Search for the cell housing the specified text and yield its [x, y] center coordinate. 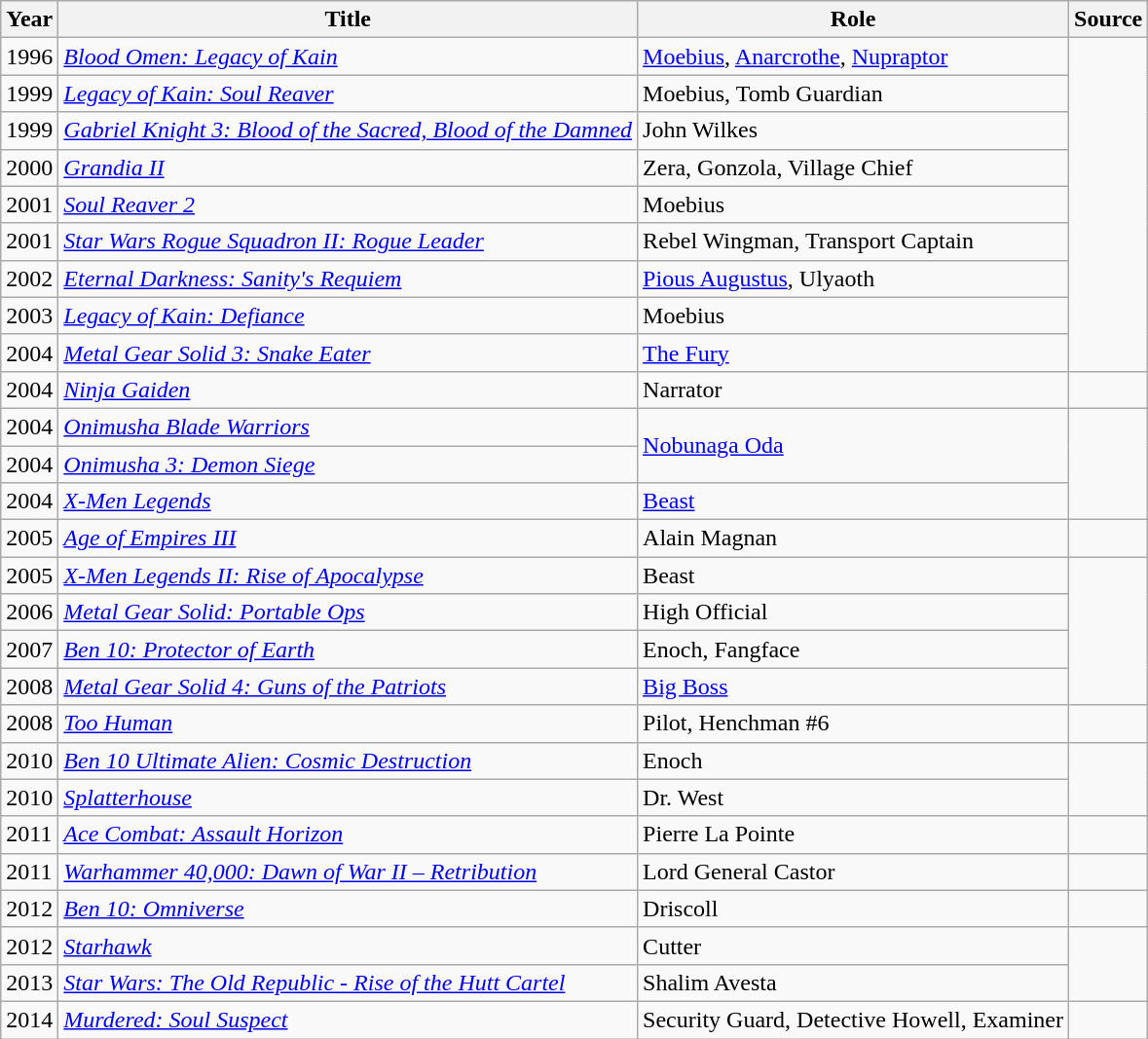
Murdered: Soul Suspect [349, 1020]
Dr. West [853, 798]
Rebel Wingman, Transport Captain [853, 241]
Metal Gear Solid 4: Guns of the Patriots [349, 686]
Metal Gear Solid: Portable Ops [349, 612]
Source [1108, 19]
Narrator [853, 390]
Star Wars Rogue Squadron II: Rogue Leader [349, 241]
Security Guard, Detective Howell, Examiner [853, 1020]
Moebius, Tomb Guardian [853, 93]
High Official [853, 612]
X-Men Legends [349, 501]
Splatterhouse [349, 798]
Blood Omen: Legacy of Kain [349, 56]
Pious Augustus, Ulyaoth [853, 278]
Ninja Gaiden [349, 390]
Driscoll [853, 909]
Year [29, 19]
Too Human [349, 724]
The Fury [853, 353]
Cutter [853, 946]
X-Men Legends II: Rise of Apocalypse [349, 575]
1996 [29, 56]
2014 [29, 1020]
Zera, Gonzola, Village Chief [853, 167]
2006 [29, 612]
2002 [29, 278]
2007 [29, 649]
Pilot, Henchman #6 [853, 724]
Warhammer 40,000: Dawn of War II – Retribution [349, 872]
2013 [29, 983]
Role [853, 19]
John Wilkes [853, 130]
Eternal Darkness: Sanity's Requiem [349, 278]
Ace Combat: Assault Horizon [349, 835]
Gabriel Knight 3: Blood of the Sacred, Blood of the Damned [349, 130]
Shalim Avesta [853, 983]
Ben 10: Protector of Earth [349, 649]
Enoch [853, 761]
Metal Gear Solid 3: Snake Eater [349, 353]
Legacy of Kain: Soul Reaver [349, 93]
Age of Empires III [349, 538]
2003 [29, 315]
Soul Reaver 2 [349, 204]
Alain Magnan [853, 538]
Star Wars: The Old Republic - Rise of the Hutt Cartel [349, 983]
Pierre La Pointe [853, 835]
Ben 10 Ultimate Alien: Cosmic Destruction [349, 761]
Ben 10: Omniverse [349, 909]
Grandia II [349, 167]
2000 [29, 167]
Starhawk [349, 946]
Big Boss [853, 686]
Lord General Castor [853, 872]
Nobunaga Oda [853, 445]
Moebius, Anarcrothe, Nupraptor [853, 56]
Onimusha Blade Warriors [349, 427]
Enoch, Fangface [853, 649]
Onimusha 3: Demon Siege [349, 464]
Legacy of Kain: Defiance [349, 315]
Title [349, 19]
